For the text-containing cell, return its midpoint in (X, Y) coordinate format. 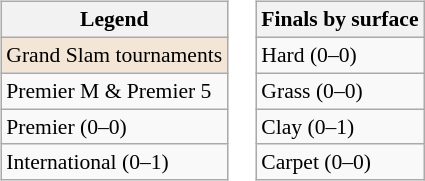
Premier (0–0) (114, 127)
Finals by surface (340, 20)
Hard (0–0) (340, 55)
International (0–1) (114, 162)
Carpet (0–0) (340, 162)
Grass (0–0) (340, 91)
Clay (0–1) (340, 127)
Legend (114, 20)
Premier M & Premier 5 (114, 91)
Grand Slam tournaments (114, 55)
